Return the (X, Y) coordinate for the center point of the cell that contains the specified text.  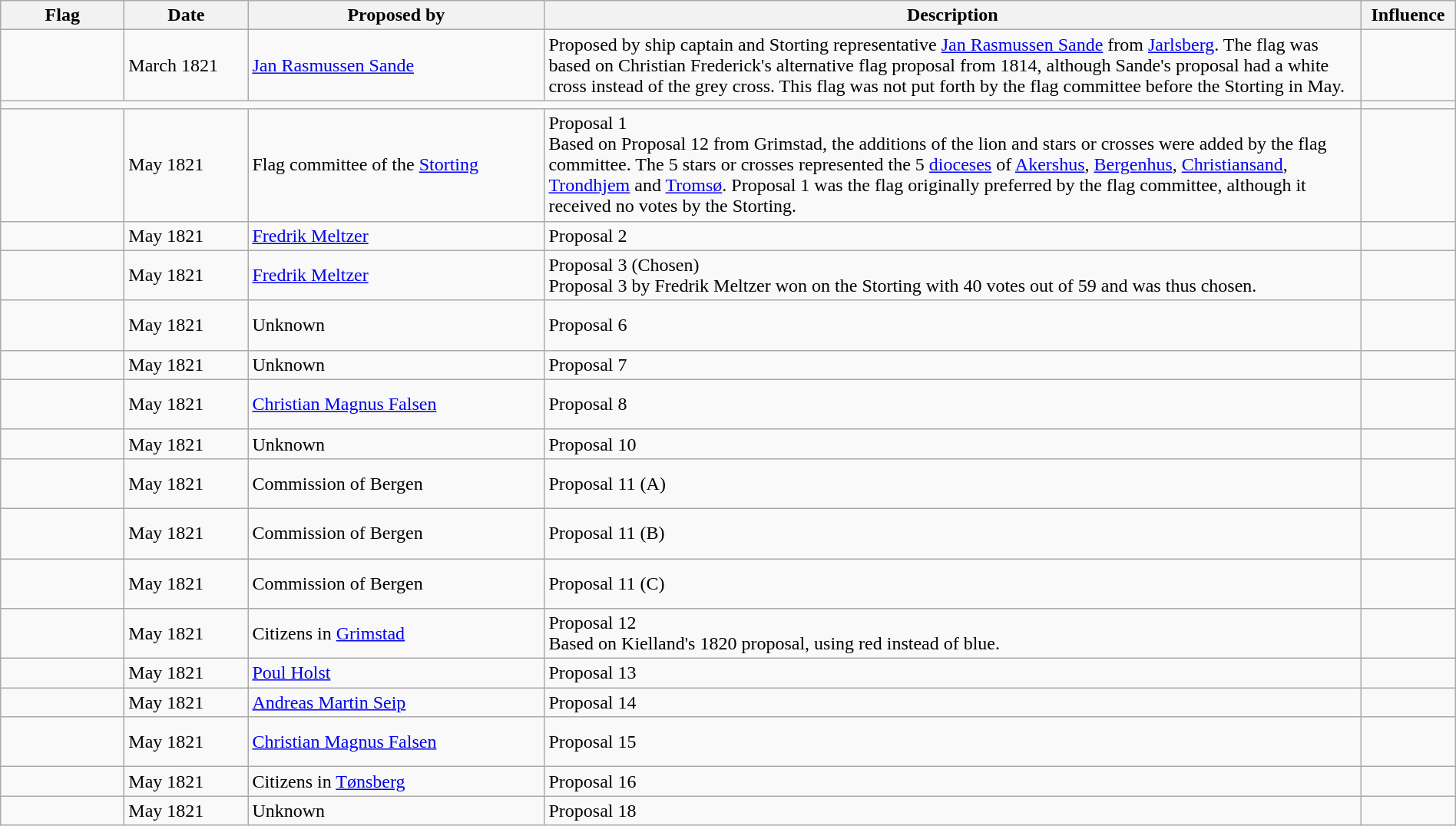
Proposal 11 (B) (952, 533)
Citizens in Tønsberg (396, 781)
Proposal 6 (952, 325)
Proposal 3 (Chosen)Proposal 3 by Fredrik Meltzer won on the Storting with 40 votes out of 59 and was thus chosen. (952, 275)
Flag (63, 15)
Flag committee of the Storting (396, 165)
Proposed by (396, 15)
Proposal 13 (952, 673)
Proposal 11 (C) (952, 583)
Proposal 8 (952, 404)
Proposal 15 (952, 742)
Citizens in Grimstad (396, 634)
Proposal 10 (952, 444)
Poul Holst (396, 673)
Proposal 14 (952, 702)
Proposal 18 (952, 811)
Andreas Martin Seip (396, 702)
Proposal 11 (A) (952, 484)
Description (952, 15)
March 1821 (186, 65)
Jan Rasmussen Sande (396, 65)
Proposal 12Based on Kielland's 1820 proposal, using red instead of blue. (952, 634)
Date (186, 15)
Proposal 16 (952, 781)
Influence (1408, 15)
Proposal 7 (952, 365)
Proposal 2 (952, 236)
